Output the (x, y) coordinate of the center of the cell containing the given text.  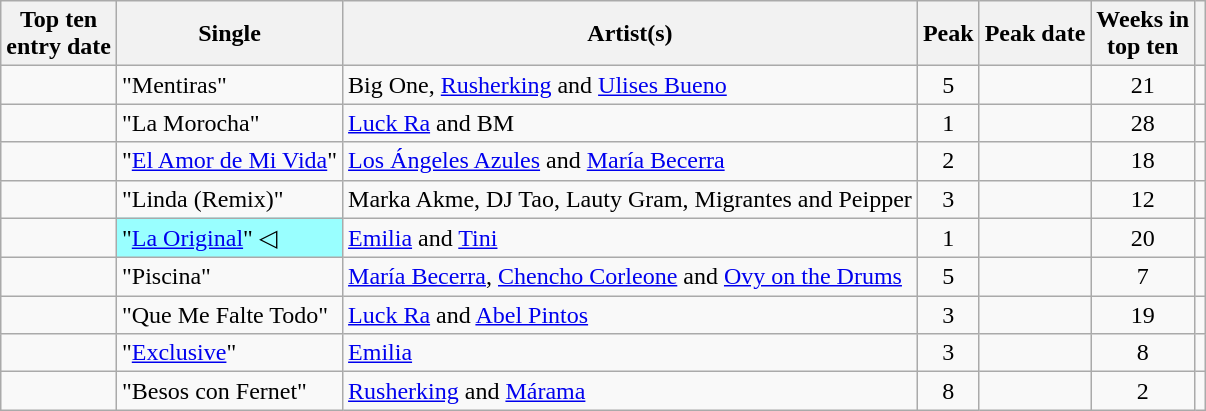
Emilia and Tini (630, 238)
Artist(s) (630, 34)
Weeks intop ten (1143, 34)
Luck Ra and Abel Pintos (630, 315)
20 (1143, 238)
"Linda (Remix)" (229, 199)
"Besos con Fernet" (229, 391)
18 (1143, 161)
21 (1143, 85)
Emilia (630, 353)
"Exclusive" (229, 353)
19 (1143, 315)
Big One, Rusherking and Ulises Bueno (630, 85)
Los Ángeles Azules and María Becerra (630, 161)
"Mentiras" (229, 85)
7 (1143, 277)
Marka Akme, DJ Tao, Lauty Gram, Migrantes and Peipper (630, 199)
12 (1143, 199)
Single (229, 34)
"El Amor de Mi Vida" (229, 161)
María Becerra, Chencho Corleone and Ovy on the Drums (630, 277)
Peak (948, 34)
"La Original" ◁ (229, 238)
"Que Me Falte Todo" (229, 315)
Peak date (1035, 34)
28 (1143, 123)
Luck Ra and BM (630, 123)
"La Morocha" (229, 123)
Top tenentry date (59, 34)
"Piscina" (229, 277)
Rusherking and Márama (630, 391)
